For the text-containing cell, return its midpoint in (x, y) coordinate format. 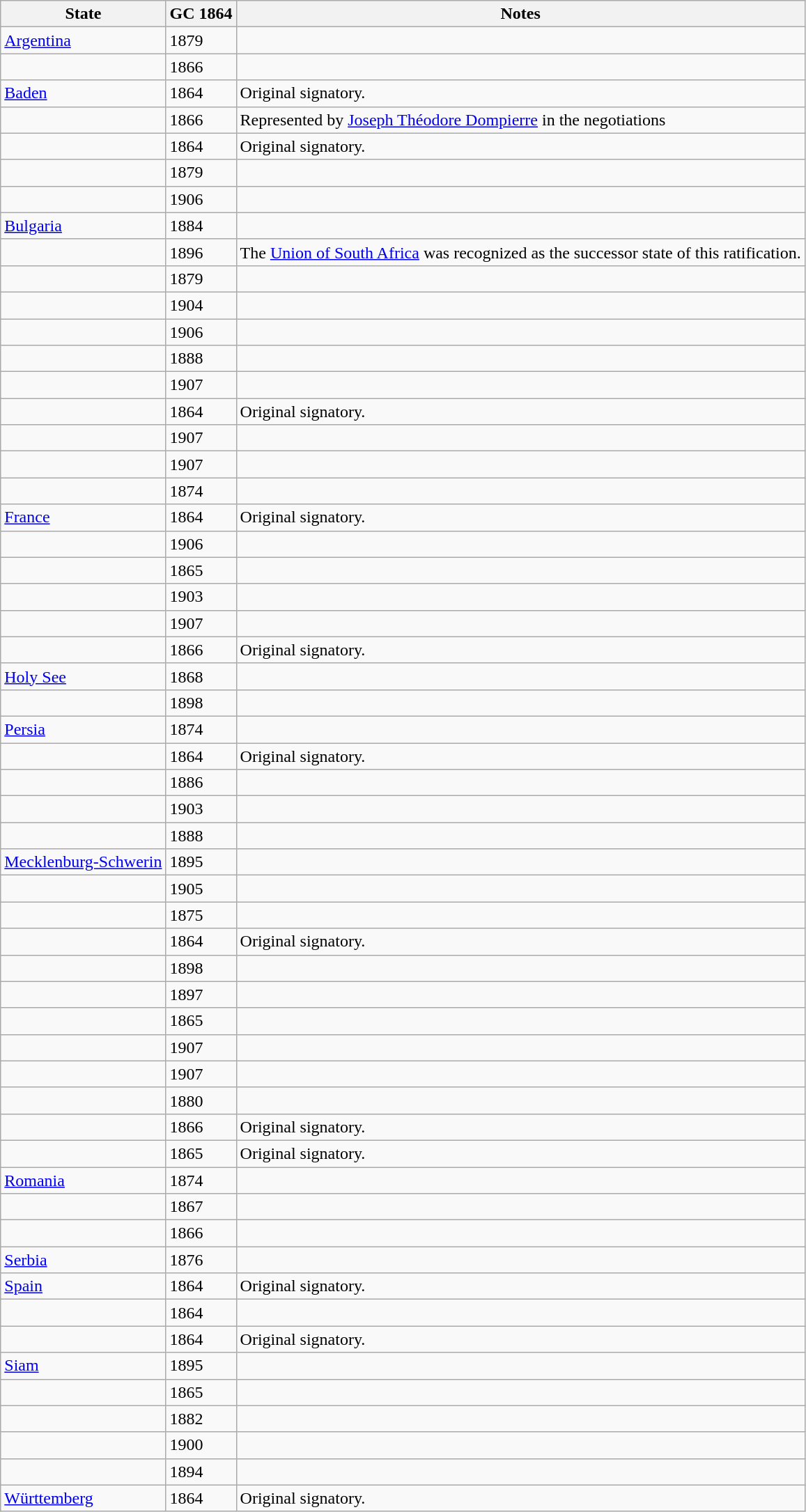
Spain (84, 1286)
1897 (201, 995)
France (84, 517)
1886 (201, 783)
Siam (84, 1366)
1896 (201, 252)
Bulgaria (84, 226)
1867 (201, 1207)
1882 (201, 1419)
The Union of South Africa was recognized as the successor state of this ratification. (520, 252)
1875 (201, 915)
State (84, 14)
1880 (201, 1100)
Holy See (84, 676)
Serbia (84, 1260)
1884 (201, 226)
Represented by Joseph Théodore Dompierre in the negotiations (520, 120)
Persia (84, 729)
1904 (201, 305)
1900 (201, 1445)
1868 (201, 676)
Baden (84, 93)
1894 (201, 1472)
Romania (84, 1180)
Württemberg (84, 1498)
1905 (201, 889)
Notes (520, 14)
Argentina (84, 40)
Mecklenburg-Schwerin (84, 862)
GC 1864 (201, 14)
1876 (201, 1260)
